Search for the cell housing the specified text and yield its [X, Y] center coordinate. 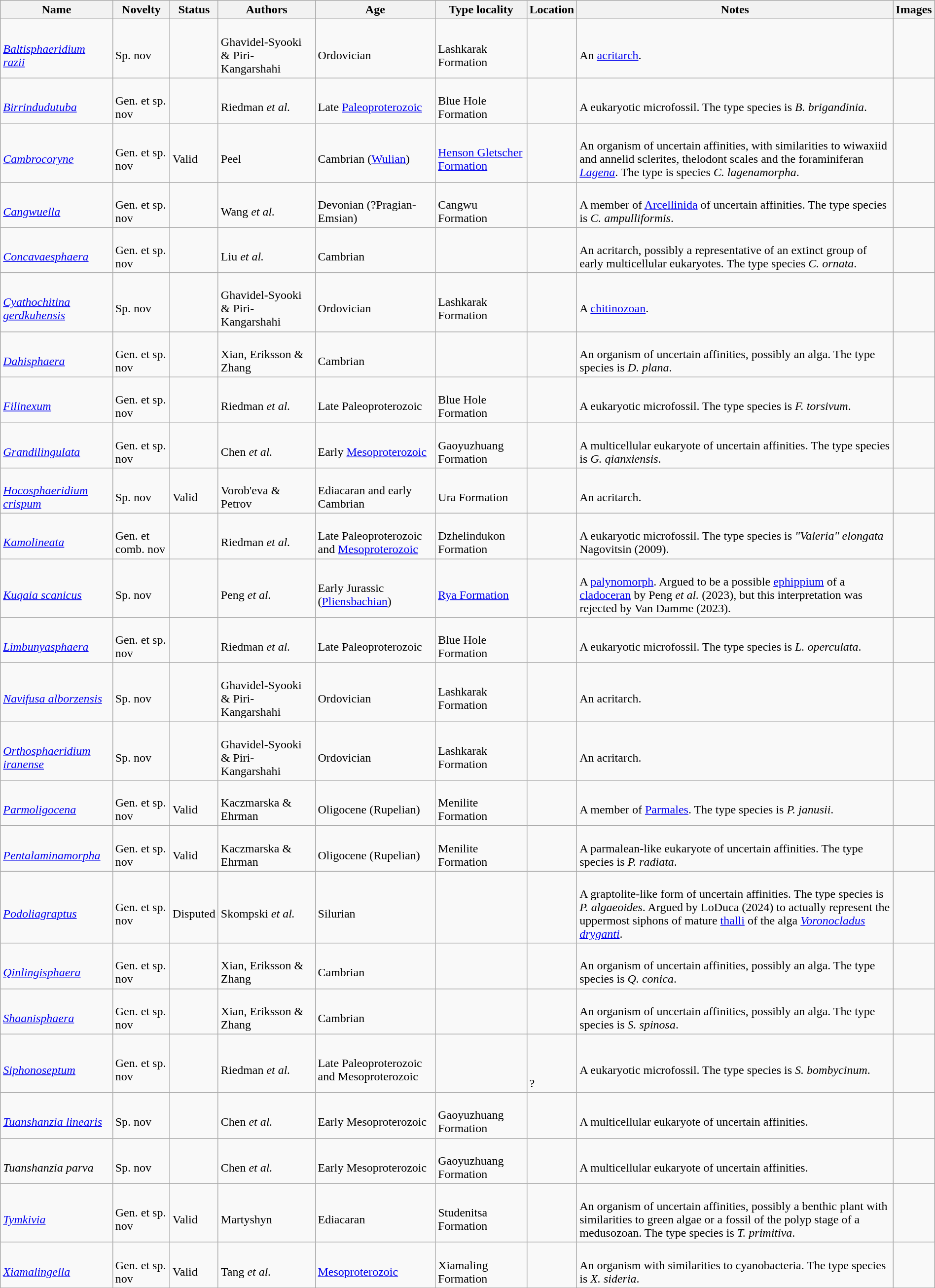
Vorob'eva & Petrov [266, 490]
Cambrian (Wulian) [375, 153]
Status [194, 10]
An organism of uncertain affinities, possibly an alga. The type species is S. spinosa. [735, 1011]
Siphonoseptum [56, 1064]
Name [56, 10]
Mesoproterozoic [375, 1265]
Peng et al. [266, 588]
A member of Parmales. The type species is P. janusii. [735, 803]
Cyathochitina gerdkuhensis [56, 302]
A eukaryotic microfossil. The type species is F. torsivum. [735, 400]
Ediacaran and early Cambrian [375, 490]
Navifusa alborzensis [56, 693]
An organism of uncertain affinities, possibly an alga. The type species is D. plana. [735, 354]
Novelty [141, 10]
Location [552, 10]
Limbunyasphaera [56, 640]
Birrindudutuba [56, 101]
Pentalaminamorpha [56, 848]
Devonian (?Pragian-Emsian) [375, 205]
A parmalean-like eukaryote of uncertain affinities. The type species is P. radiata. [735, 848]
Tymkivia [56, 1213]
Henson Gletscher Formation [481, 153]
Cangwuella [56, 205]
? [552, 1064]
Rya Formation [481, 588]
Early Jurassic (Pliensbachian) [375, 588]
Images [914, 10]
Notes [735, 10]
Cambrocoryne [56, 153]
Studenitsa Formation [481, 1213]
Dzhelindukon Formation [481, 536]
Hocosphaeridium crispum [56, 490]
Authors [266, 10]
A palynomorph. Argued to be a possible ephippium of a cladoceran by Peng et al. (2023), but this interpretation was rejected by Van Damme (2023). [735, 588]
A eukaryotic microfossil. The type species is L. operculata. [735, 640]
Ediacaran [375, 1213]
Shaanisphaera [56, 1011]
Kuqaia scanicus [56, 588]
Tang et al. [266, 1265]
Liu et al. [266, 250]
Xiamaling Formation [481, 1265]
Tuanshanzia parva [56, 1161]
Cangwu Formation [481, 205]
A multicellular eukaryote of uncertain affinities. The type species is G. qianxiensis. [735, 445]
A eukaryotic microfossil. The type species is S. bombycinum. [735, 1064]
Podoliagraptus [56, 907]
Type locality [481, 10]
A eukaryotic microfossil. The type species is "Valeria" elongata Nagovitsin (2009). [735, 536]
Qinlingisphaera [56, 966]
An organism of uncertain affinities, possibly an alga. The type species is Q. conica. [735, 966]
Filinexum [56, 400]
Grandilingulata [56, 445]
Peel [266, 153]
Kamolineata [56, 536]
Skompski et al. [266, 907]
Orthosphaeridium iranense [56, 751]
A member of Arcellinida of uncertain affinities. The type species is C. ampulliformis. [735, 205]
Age [375, 10]
Wang et al. [266, 205]
Tuanshanzia linearis [56, 1115]
Concavaesphaera [56, 250]
An acritarch, possibly a representative of an extinct group of early multicellular eukaryotes. The type species C. ornata. [735, 250]
Silurian [375, 907]
Ura Formation [481, 490]
Dahisphaera [56, 354]
Disputed [194, 907]
A eukaryotic microfossil. The type species is B. brigandinia. [735, 101]
An organism with similarities to cyanobacteria. The type species is X. sideria. [735, 1265]
Baltisphaeridium razii [56, 48]
A chitinozoan. [735, 302]
Parmoligocena [56, 803]
Gen. et comb. nov [141, 536]
Martyshyn [266, 1213]
Xiamalingella [56, 1265]
